Extract the [x, y] coordinate from the center of the cell holding the provided text.  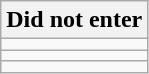
Did not enter [74, 20]
